Scan for the cell matching the given text and deliver its [x, y] coordinate at center. 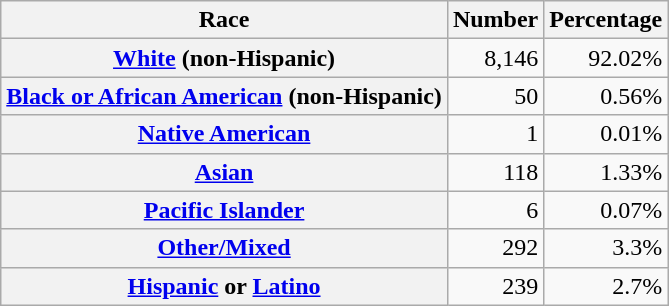
50 [495, 96]
Native American [224, 134]
0.07% [606, 210]
Pacific Islander [224, 210]
Race [224, 20]
Black or African American (non-Hispanic) [224, 96]
Hispanic or Latino [224, 286]
3.3% [606, 248]
Percentage [606, 20]
White (non-Hispanic) [224, 58]
292 [495, 248]
Number [495, 20]
239 [495, 286]
0.01% [606, 134]
8,146 [495, 58]
92.02% [606, 58]
Asian [224, 172]
1.33% [606, 172]
1 [495, 134]
118 [495, 172]
6 [495, 210]
2.7% [606, 286]
0.56% [606, 96]
Other/Mixed [224, 248]
